Detect which cell encompasses the target text, then output its (X, Y) center coordinate. 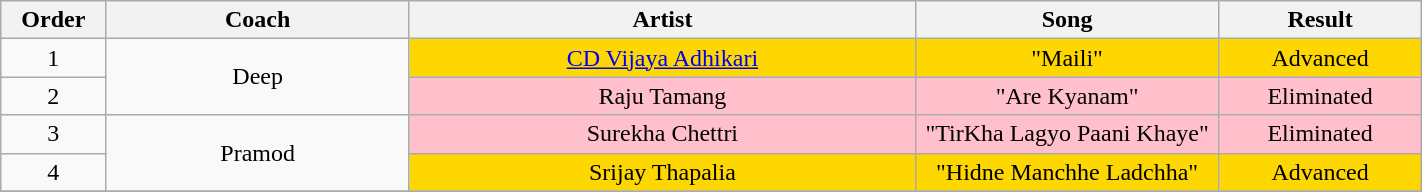
Srijay Thapalia (662, 172)
2 (54, 96)
Raju Tamang (662, 96)
"Maili" (1067, 58)
Deep (258, 77)
Pramod (258, 153)
"Are Kyanam" (1067, 96)
3 (54, 134)
"Hidne Manchhe Ladchha" (1067, 172)
Coach (258, 20)
Order (54, 20)
"TirKha Lagyo Paani Khaye" (1067, 134)
1 (54, 58)
Result (1320, 20)
Surekha Chettri (662, 134)
Song (1067, 20)
4 (54, 172)
Artist (662, 20)
CD Vijaya Adhikari (662, 58)
